Pinpoint the cell where the given text exists, returning its [X, Y] midpoint coordinate. 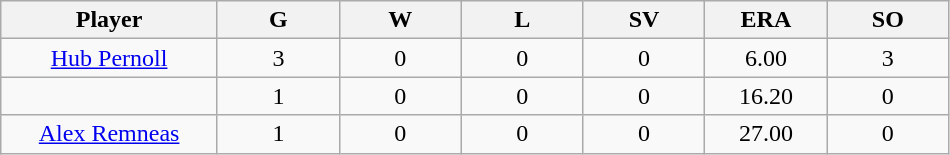
SV [644, 20]
Hub Pernoll [110, 58]
Player [110, 20]
L [522, 20]
6.00 [766, 58]
16.20 [766, 96]
ERA [766, 20]
W [400, 20]
G [278, 20]
SO [888, 20]
Alex Remneas [110, 134]
27.00 [766, 134]
